Determine the [X, Y] coordinate at the center of the cell enclosing the given text.  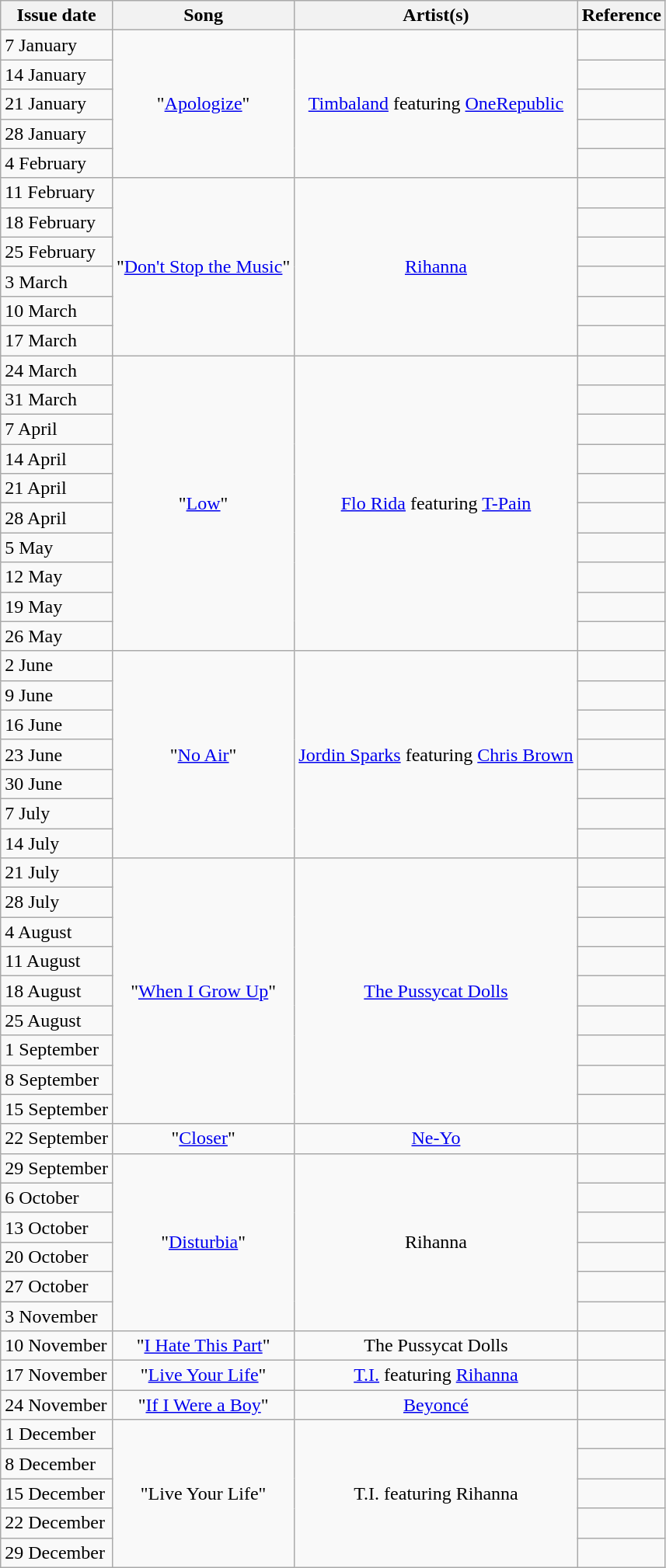
"I Hate This Part" [203, 1346]
4 August [57, 932]
"Don't Stop the Music" [203, 266]
10 November [57, 1346]
14 January [57, 75]
29 September [57, 1168]
21 January [57, 104]
Artist(s) [436, 16]
1 September [57, 1050]
"When I Grow Up" [203, 991]
21 April [57, 488]
Timbaland featuring OneRepublic [436, 104]
20 October [57, 1257]
12 May [57, 577]
3 March [57, 281]
3 November [57, 1316]
2 June [57, 666]
Beyoncé [436, 1405]
"Low" [203, 503]
7 July [57, 813]
26 May [57, 636]
11 February [57, 193]
25 February [57, 252]
21 July [57, 873]
24 March [57, 370]
24 November [57, 1405]
15 September [57, 1109]
Issue date [57, 16]
9 June [57, 695]
18 February [57, 222]
17 November [57, 1375]
28 January [57, 134]
16 June [57, 725]
29 December [57, 1552]
8 December [57, 1464]
27 October [57, 1286]
18 August [57, 991]
"No Air" [203, 754]
25 August [57, 1020]
"Closer" [203, 1139]
5 May [57, 548]
4 February [57, 163]
13 October [57, 1227]
17 March [57, 340]
7 January [57, 45]
7 April [57, 429]
22 December [57, 1523]
14 July [57, 843]
19 May [57, 607]
23 June [57, 754]
8 September [57, 1080]
Jordin Sparks featuring Chris Brown [436, 754]
"Disturbia" [203, 1242]
6 October [57, 1198]
"Apologize" [203, 104]
11 August [57, 961]
Reference [622, 16]
Ne-Yo [436, 1139]
"If I Were a Boy" [203, 1405]
28 July [57, 902]
22 September [57, 1139]
15 December [57, 1493]
30 June [57, 784]
28 April [57, 518]
31 March [57, 400]
Flo Rida featuring T-Pain [436, 503]
1 December [57, 1434]
10 March [57, 311]
14 April [57, 459]
Song [203, 16]
